Return the (x, y) coordinate for the center point of the cell that contains the specified text.  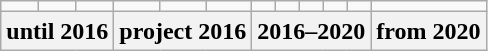
from 2020 (428, 31)
2016–2020 (312, 31)
until 2016 (58, 31)
project 2016 (183, 31)
